Scan for the cell matching the given text and deliver its (X, Y) coordinate at center. 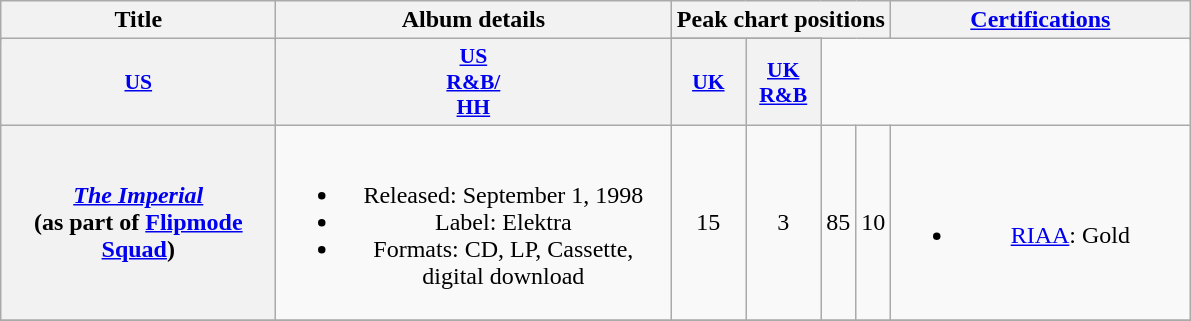
Album details (474, 20)
RIAA: Gold (1040, 222)
Peak chart positions (781, 20)
The Imperial(as part of Flipmode Squad) (138, 222)
Certifications (1040, 20)
US (138, 82)
15 (708, 222)
Title (138, 20)
UK (708, 82)
Released: September 1, 1998Label: ElektraFormats: CD, LP, Cassette, digital download (474, 222)
10 (874, 222)
UKR&B (784, 82)
85 (838, 222)
3 (784, 222)
USR&B/HH (474, 82)
